Output the [x, y] coordinate of the center of the cell containing the given text.  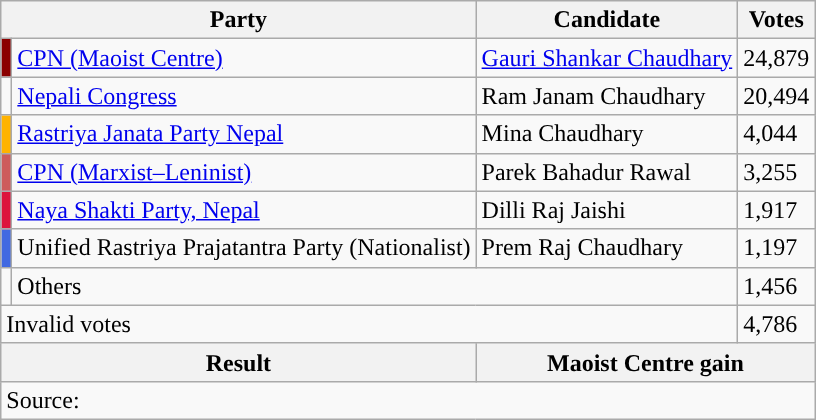
4,786 [776, 324]
4,044 [776, 134]
Mina Chaudhary [607, 134]
Nepali Congress [244, 96]
Gauri Shankar Chaudhary [607, 58]
CPN (Marxist–Leninist) [244, 172]
Votes [776, 20]
Result [238, 362]
Unified Rastriya Prajatantra Party (Nationalist) [244, 248]
Source: [408, 400]
Party [238, 20]
Others [375, 286]
Dilli Raj Jaishi [607, 210]
Maoist Centre gain [646, 362]
Rastriya Janata Party Nepal [244, 134]
1,917 [776, 210]
1,456 [776, 286]
Invalid votes [370, 324]
24,879 [776, 58]
Candidate [607, 20]
1,197 [776, 248]
Parek Bahadur Rawal [607, 172]
Naya Shakti Party, Nepal [244, 210]
Prem Raj Chaudhary [607, 248]
20,494 [776, 96]
3,255 [776, 172]
Ram Janam Chaudhary [607, 96]
CPN (Maoist Centre) [244, 58]
